Pinpoint the cell where the given text exists, returning its (x, y) midpoint coordinate. 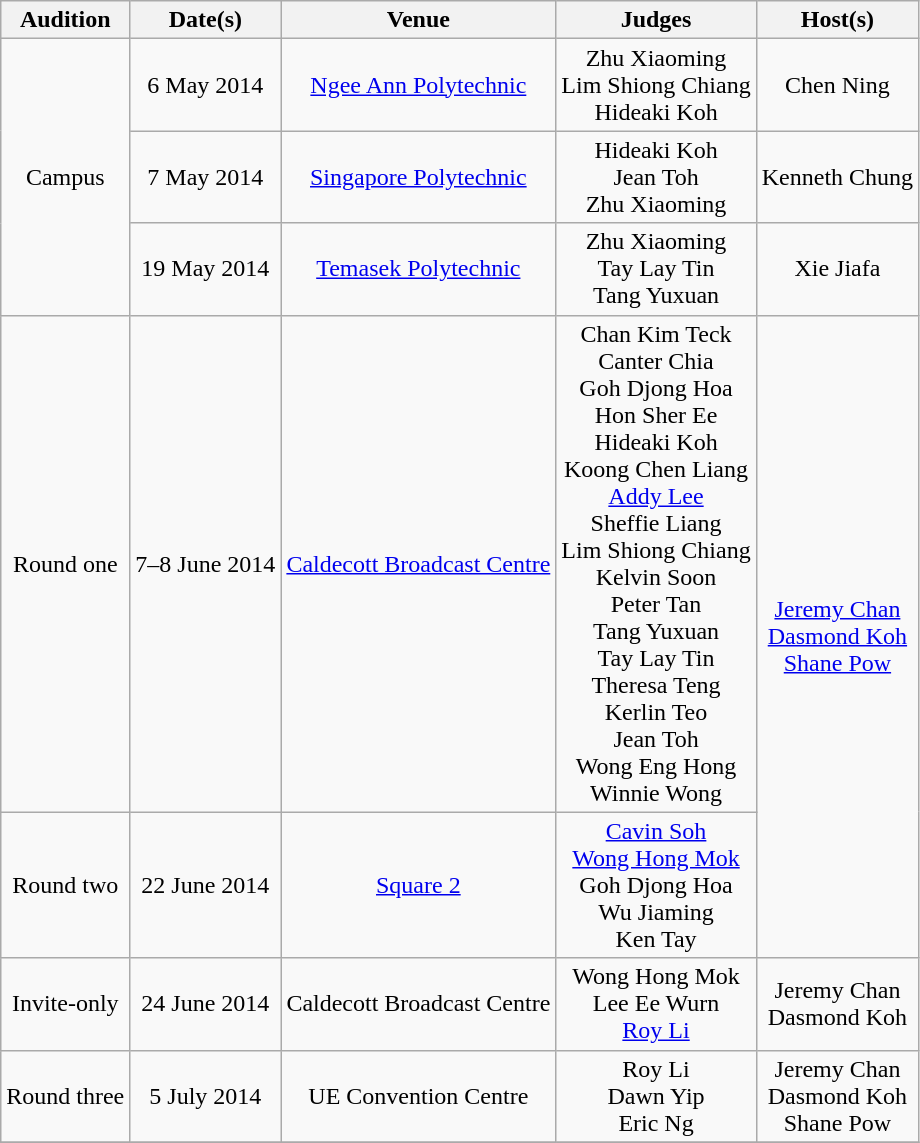
Cavin SohWong Hong MokGoh Djong HoaWu JiamingKen Tay (656, 885)
19 May 2014 (206, 269)
Zhu XiaomingTay Lay TinTang Yuxuan (656, 269)
UE Convention Centre (418, 1096)
Singapore Polytechnic (418, 177)
Round three (66, 1096)
Round two (66, 885)
Date(s) (206, 20)
Audition (66, 20)
Host(s) (837, 20)
Jeremy ChanDasmond Koh (837, 1004)
Hideaki KohJean TohZhu Xiaoming (656, 177)
Campus (66, 177)
6 May 2014 (206, 85)
Square 2 (418, 885)
Ngee Ann Polytechnic (418, 85)
Judges (656, 20)
7–8 June 2014 (206, 564)
22 June 2014 (206, 885)
Venue (418, 20)
Roy LiDawn YipEric Ng (656, 1096)
7 May 2014 (206, 177)
Kenneth Chung (837, 177)
Temasek Polytechnic (418, 269)
5 July 2014 (206, 1096)
Xie Jiafa (837, 269)
Round one (66, 564)
Zhu XiaomingLim Shiong ChiangHideaki Koh (656, 85)
Wong Hong MokLee Ee WurnRoy Li (656, 1004)
Chen Ning (837, 85)
24 June 2014 (206, 1004)
Invite-only (66, 1004)
